Locate the cell with the specified text and output its [x, y] center coordinate. 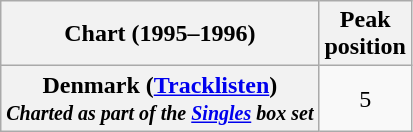
Peakposition [365, 34]
Denmark (Tracklisten)Charted as part of the Singles box set [160, 98]
5 [365, 98]
Chart (1995–1996) [160, 34]
